Locate the cell with the specified text and output its (X, Y) center coordinate. 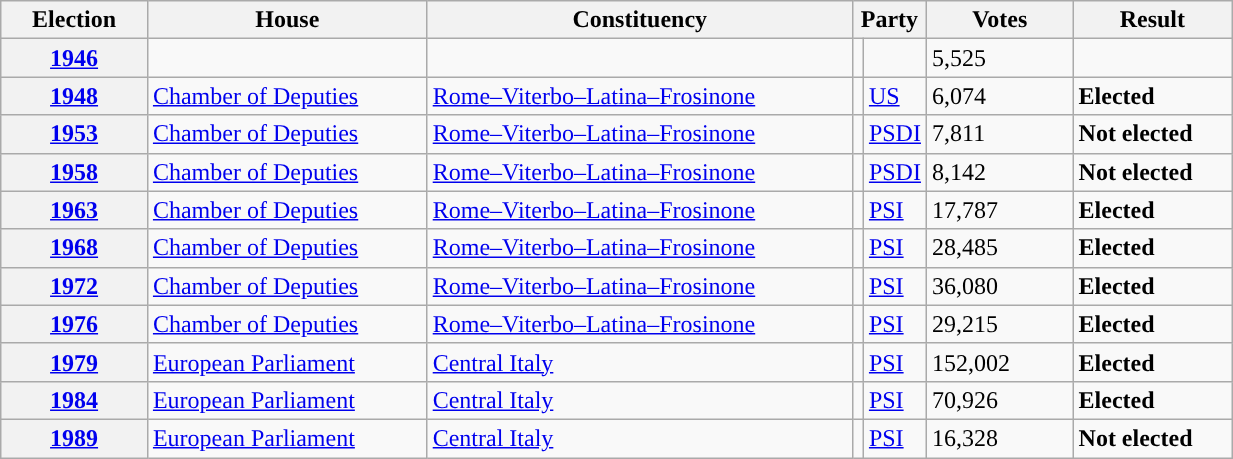
1984 (74, 400)
1972 (74, 286)
16,328 (1000, 438)
5,525 (1000, 58)
1958 (74, 172)
17,787 (1000, 210)
US (894, 96)
1979 (74, 362)
Votes (1000, 20)
1963 (74, 210)
70,926 (1000, 400)
8,142 (1000, 172)
36,080 (1000, 286)
Result (1152, 20)
1946 (74, 58)
Constituency (640, 20)
1989 (74, 438)
29,215 (1000, 324)
1953 (74, 134)
152,002 (1000, 362)
1948 (74, 96)
1976 (74, 324)
28,485 (1000, 248)
Election (74, 20)
1968 (74, 248)
6,074 (1000, 96)
House (287, 20)
Party (889, 20)
7,811 (1000, 134)
